Detect which cell encompasses the target text, then output its [X, Y] center coordinate. 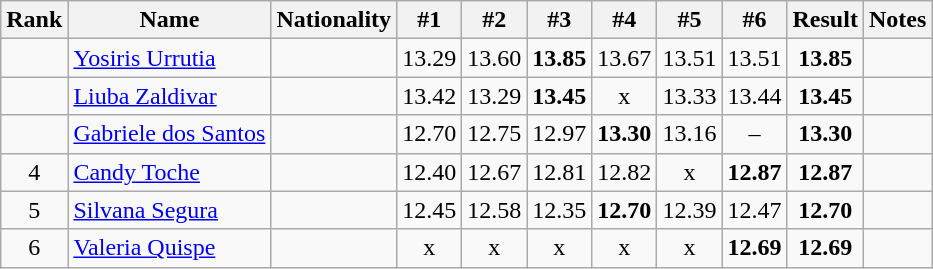
– [754, 134]
12.35 [560, 210]
13.44 [754, 96]
Yosiris Urrutia [170, 58]
12.97 [560, 134]
#1 [430, 20]
#4 [624, 20]
Nationality [334, 20]
6 [34, 248]
13.16 [690, 134]
#5 [690, 20]
Result [825, 20]
13.60 [494, 58]
12.82 [624, 172]
Rank [34, 20]
13.42 [430, 96]
12.45 [430, 210]
13.33 [690, 96]
#3 [560, 20]
#2 [494, 20]
5 [34, 210]
12.67 [494, 172]
Name [170, 20]
Valeria Quispe [170, 248]
12.39 [690, 210]
Silvana Segura [170, 210]
12.81 [560, 172]
12.75 [494, 134]
Liuba Zaldivar [170, 96]
Notes [897, 20]
13.67 [624, 58]
12.40 [430, 172]
Candy Toche [170, 172]
Gabriele dos Santos [170, 134]
4 [34, 172]
12.47 [754, 210]
12.58 [494, 210]
#6 [754, 20]
